Return the (X, Y) coordinate for the center point of the cell that contains the specified text.  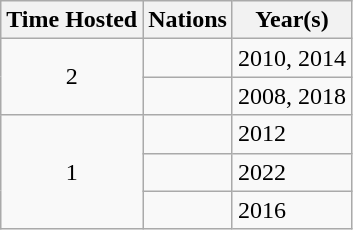
Year(s) (292, 20)
2012 (292, 134)
2 (72, 77)
2008, 2018 (292, 96)
2010, 2014 (292, 58)
2022 (292, 172)
1 (72, 172)
2016 (292, 210)
Time Hosted (72, 20)
Nations (188, 20)
